Return (x, y) of the center of cell containing provided text 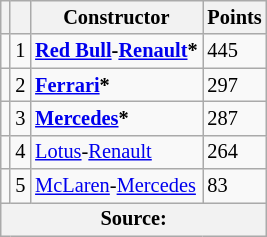
Ferrari* (116, 85)
Points (235, 17)
445 (235, 51)
2 (20, 85)
1 (20, 51)
83 (235, 186)
Source: (134, 219)
Mercedes* (116, 118)
287 (235, 118)
264 (235, 152)
Constructor (116, 17)
Red Bull-Renault* (116, 51)
297 (235, 85)
McLaren-Mercedes (116, 186)
Lotus-Renault (116, 152)
4 (20, 152)
5 (20, 186)
3 (20, 118)
